Output the [X, Y] coordinate of the center of the cell containing the given text.  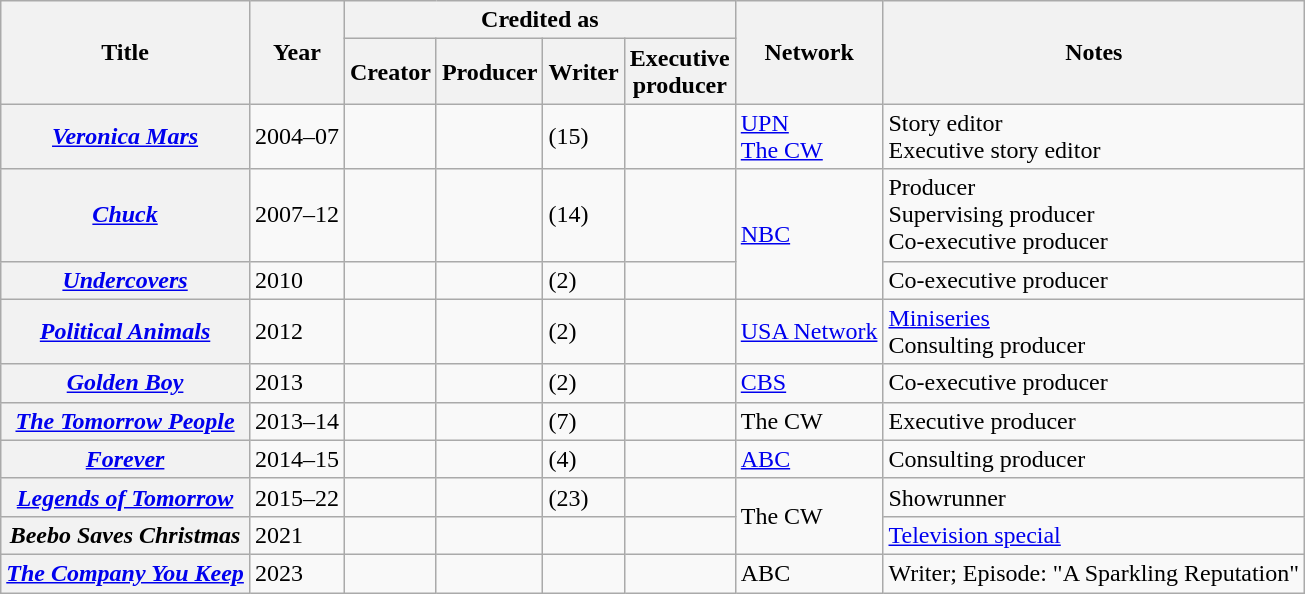
Golden Boy [126, 383]
USA Network [809, 332]
2007–12 [296, 215]
2015–22 [296, 497]
2012 [296, 332]
(15) [584, 136]
CBS [809, 383]
Veronica Mars [126, 136]
Writer; Episode: "A Sparkling Reputation" [1094, 573]
2014–15 [296, 459]
Chuck [126, 215]
Executive producer [1094, 421]
Writer [584, 72]
2004–07 [296, 136]
Title [126, 52]
2010 [296, 280]
MiniseriesConsulting producer [1094, 332]
Executiveproducer [680, 72]
(14) [584, 215]
Producer [490, 72]
Showrunner [1094, 497]
The Tomorrow People [126, 421]
2013–14 [296, 421]
Producer Supervising producer Co-executive producer [1094, 215]
Notes [1094, 52]
The Company You Keep [126, 573]
Political Animals [126, 332]
Credited as [540, 20]
2023 [296, 573]
Year [296, 52]
Story editor Executive story editor [1094, 136]
(7) [584, 421]
Forever [126, 459]
(4) [584, 459]
Creator [390, 72]
Legends of Tomorrow [126, 497]
Television special [1094, 535]
2021 [296, 535]
Undercovers [126, 280]
2013 [296, 383]
Beebo Saves Christmas [126, 535]
Consulting producer [1094, 459]
(23) [584, 497]
Network [809, 52]
NBC [809, 234]
UPNThe CW [809, 136]
